Return the (X, Y) coordinate for the center point of the cell that contains the specified text.  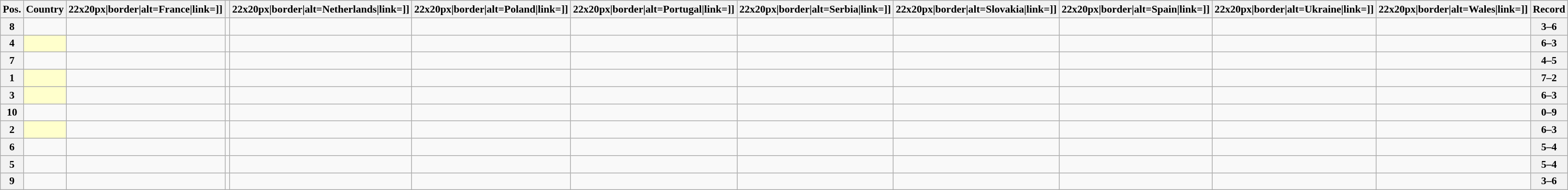
Pos. (12, 9)
22x20px|border|alt=Netherlands|link=]] (321, 9)
7–2 (1549, 78)
10 (12, 113)
Record (1549, 9)
0–9 (1549, 113)
1 (12, 78)
22x20px|border|alt=France|link=]] (146, 9)
22x20px|border|alt=Spain|link=]] (1136, 9)
22x20px|border|alt=Ukraine|link=]] (1294, 9)
2 (12, 130)
22x20px|border|alt=Slovakia|link=]] (977, 9)
9 (12, 181)
7 (12, 61)
8 (12, 27)
4–5 (1549, 61)
4 (12, 44)
5 (12, 164)
22x20px|border|alt=Portugal|link=]] (654, 9)
3 (12, 95)
Country (45, 9)
22x20px|border|alt=Wales|link=]] (1453, 9)
6 (12, 147)
22x20px|border|alt=Serbia|link=]] (815, 9)
22x20px|border|alt=Poland|link=]] (491, 9)
